Return the [X, Y] coordinate for the center point of the cell that contains the specified text.  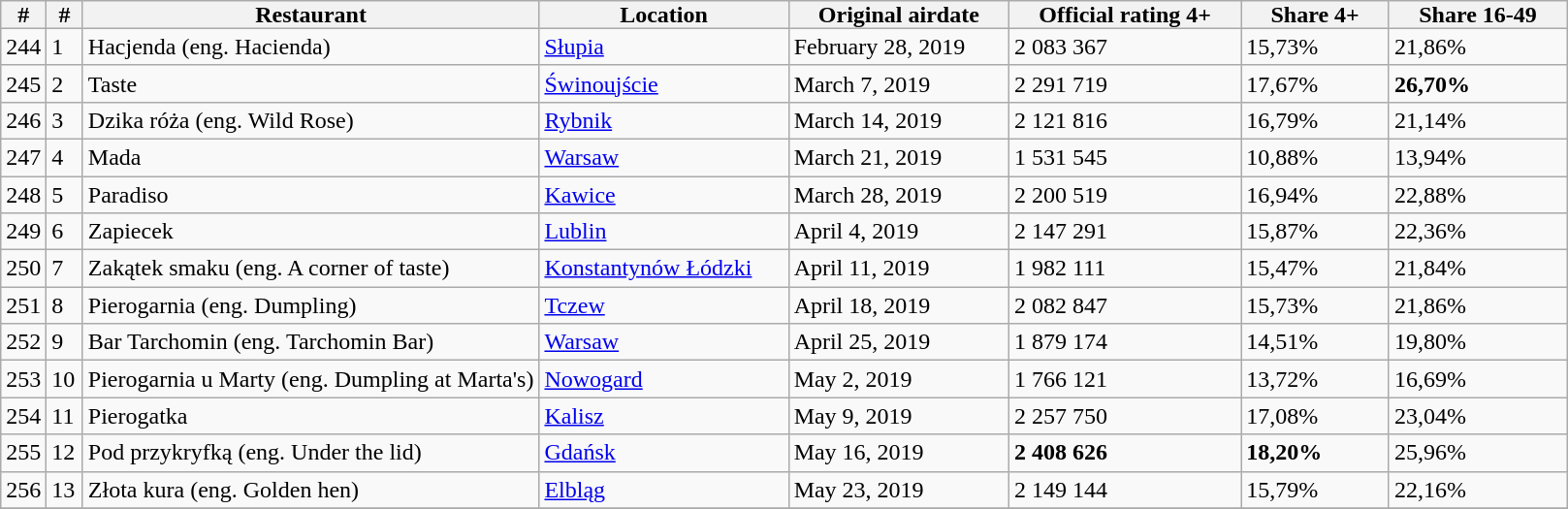
23,04% [1478, 416]
18,20% [1315, 453]
7 [65, 269]
11 [65, 416]
April 4, 2019 [898, 232]
May 9, 2019 [898, 416]
17,08% [1315, 416]
25,96% [1478, 453]
2 [65, 83]
Kawice [663, 195]
16,79% [1315, 120]
254 [23, 416]
1 [65, 47]
Nowogard [663, 379]
Elbląg [663, 490]
9 [65, 342]
19,80% [1478, 342]
22,36% [1478, 232]
253 [23, 379]
May 16, 2019 [898, 453]
22,16% [1478, 490]
Pierogatka [310, 416]
13,72% [1315, 379]
15,79% [1315, 490]
Bar Tarchomin (eng. Tarchomin Bar) [310, 342]
2 121 816 [1125, 120]
Taste [310, 83]
Share 4+ [1315, 15]
250 [23, 269]
1 982 111 [1125, 269]
244 [23, 47]
2 149 144 [1125, 490]
15,47% [1315, 269]
14,51% [1315, 342]
Original airdate [898, 15]
249 [23, 232]
Tczew [663, 305]
2 147 291 [1125, 232]
May 23, 2019 [898, 490]
1 766 121 [1125, 379]
February 28, 2019 [898, 47]
21,84% [1478, 269]
251 [23, 305]
248 [23, 195]
252 [23, 342]
Official rating 4+ [1125, 15]
8 [65, 305]
May 2, 2019 [898, 379]
Rybnik [663, 120]
March 21, 2019 [898, 157]
Złota kura (eng. Golden hen) [310, 490]
Location [663, 15]
Pierogarnia (eng. Dumpling) [310, 305]
1 531 545 [1125, 157]
3 [65, 120]
Restaurant [310, 15]
26,70% [1478, 83]
Konstantynów Łódzki [663, 269]
Zakątek smaku (eng. A corner of taste) [310, 269]
Hacjenda (eng. Hacienda) [310, 47]
13 [65, 490]
2 291 719 [1125, 83]
17,67% [1315, 83]
Mada [310, 157]
2 257 750 [1125, 416]
6 [65, 232]
March 14, 2019 [898, 120]
April 18, 2019 [898, 305]
255 [23, 453]
22,88% [1478, 195]
Gdańsk [663, 453]
256 [23, 490]
16,94% [1315, 195]
March 7, 2019 [898, 83]
21,14% [1478, 120]
Paradiso [310, 195]
10 [65, 379]
Kalisz [663, 416]
4 [65, 157]
March 28, 2019 [898, 195]
2 408 626 [1125, 453]
5 [65, 195]
Świnoujście [663, 83]
13,94% [1478, 157]
Słupia [663, 47]
2 082 847 [1125, 305]
Pierogarnia u Marty (eng. Dumpling at Marta's) [310, 379]
Zapiecek [310, 232]
15,87% [1315, 232]
245 [23, 83]
1 879 174 [1125, 342]
Dzika róża (eng. Wild Rose) [310, 120]
247 [23, 157]
2 200 519 [1125, 195]
2 083 367 [1125, 47]
April 11, 2019 [898, 269]
Lublin [663, 232]
12 [65, 453]
246 [23, 120]
16,69% [1478, 379]
Share 16-49 [1478, 15]
10,88% [1315, 157]
April 25, 2019 [898, 342]
Pod przykryfką (eng. Under the lid) [310, 453]
